Identify which cell holds the provided text, then report its (X, Y) central coordinate. 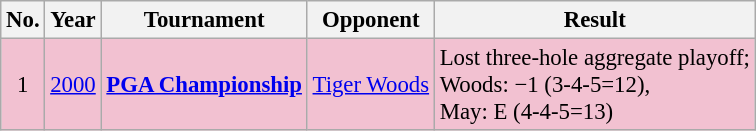
Tournament (204, 20)
Opponent (370, 20)
No. (23, 20)
Lost three-hole aggregate playoff;Woods: −1 (3-4-5=12),May: E (4-4-5=13) (594, 85)
Result (594, 20)
PGA Championship (204, 85)
Year (73, 20)
1 (23, 85)
2000 (73, 85)
Tiger Woods (370, 85)
